For the text-containing cell, return its midpoint in (x, y) coordinate format. 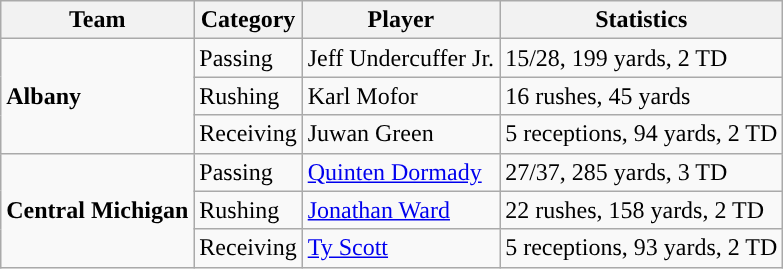
Player (400, 20)
Karl Mofor (400, 96)
16 rushes, 45 yards (642, 96)
Team (98, 20)
15/28, 199 yards, 2 TD (642, 58)
5 receptions, 94 yards, 2 TD (642, 134)
Category (248, 20)
Jeff Undercuffer Jr. (400, 58)
27/37, 285 yards, 3 TD (642, 172)
Quinten Dormady (400, 172)
Central Michigan (98, 210)
Jonathan Ward (400, 210)
Statistics (642, 20)
Ty Scott (400, 248)
5 receptions, 93 yards, 2 TD (642, 248)
Albany (98, 96)
22 rushes, 158 yards, 2 TD (642, 210)
Juwan Green (400, 134)
